Find where the given text appears and provide that cell's center as (x, y) coordinate. 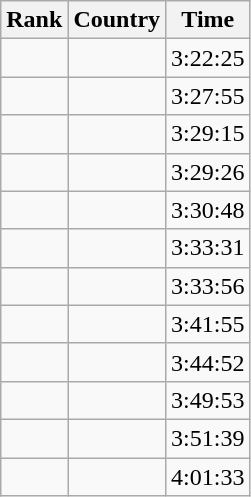
3:41:55 (208, 324)
3:49:53 (208, 400)
Country (117, 20)
3:22:25 (208, 58)
Time (208, 20)
3:44:52 (208, 362)
3:33:31 (208, 248)
3:30:48 (208, 210)
4:01:33 (208, 477)
Rank (34, 20)
3:33:56 (208, 286)
3:27:55 (208, 96)
3:51:39 (208, 438)
3:29:15 (208, 134)
3:29:26 (208, 172)
